Pinpoint the cell where the given text exists, returning its [x, y] midpoint coordinate. 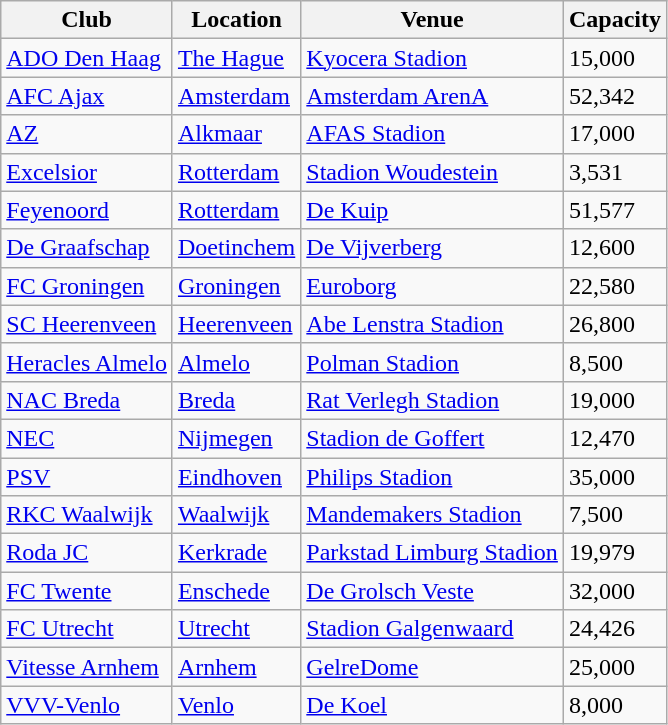
PSV [87, 477]
24,426 [614, 629]
Kyocera Stadion [432, 58]
Enschede [236, 591]
15,000 [614, 58]
Feyenoord [87, 210]
Waalwijk [236, 515]
12,470 [614, 438]
Parkstad Limburg Stadion [432, 553]
Alkmaar [236, 134]
Breda [236, 400]
Almelo [236, 362]
8,000 [614, 705]
Heracles Almelo [87, 362]
19,979 [614, 553]
Roda JC [87, 553]
Amsterdam [236, 96]
De Graafschap [87, 248]
52,342 [614, 96]
De Grolsch Veste [432, 591]
22,580 [614, 286]
FC Twente [87, 591]
AFC Ajax [87, 96]
ADO Den Haag [87, 58]
AZ [87, 134]
The Hague [236, 58]
35,000 [614, 477]
De Vijverberg [432, 248]
19,000 [614, 400]
Nijmegen [236, 438]
Amsterdam ArenA [432, 96]
Venlo [236, 705]
Capacity [614, 20]
17,000 [614, 134]
Location [236, 20]
Excelsior [87, 172]
Euroborg [432, 286]
Rat Verlegh Stadion [432, 400]
Polman Stadion [432, 362]
12,600 [614, 248]
VVV-Venlo [87, 705]
Stadion Galgenwaard [432, 629]
FC Utrecht [87, 629]
AFAS Stadion [432, 134]
51,577 [614, 210]
Venue [432, 20]
25,000 [614, 667]
NEC [87, 438]
26,800 [614, 324]
Arnhem [236, 667]
GelreDome [432, 667]
De Koel [432, 705]
De Kuip [432, 210]
7,500 [614, 515]
Doetinchem [236, 248]
Groningen [236, 286]
Mandemakers Stadion [432, 515]
RKC Waalwijk [87, 515]
Club [87, 20]
Philips Stadion [432, 477]
3,531 [614, 172]
32,000 [614, 591]
8,500 [614, 362]
Eindhoven [236, 477]
NAC Breda [87, 400]
Stadion de Goffert [432, 438]
FC Groningen [87, 286]
Stadion Woudestein [432, 172]
Kerkrade [236, 553]
Vitesse Arnhem [87, 667]
Heerenveen [236, 324]
Utrecht [236, 629]
Abe Lenstra Stadion [432, 324]
SC Heerenveen [87, 324]
